Find where the given text appears and provide that cell's center as [x, y] coordinate. 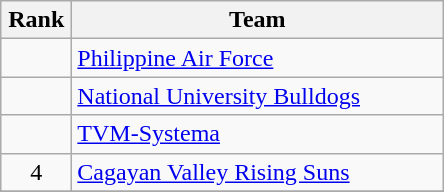
Philippine Air Force [258, 58]
4 [36, 172]
Rank [36, 20]
Team [258, 20]
TVM-Systema [258, 134]
National University Bulldogs [258, 96]
Cagayan Valley Rising Suns [258, 172]
